For the text-containing cell, return its midpoint in (x, y) coordinate format. 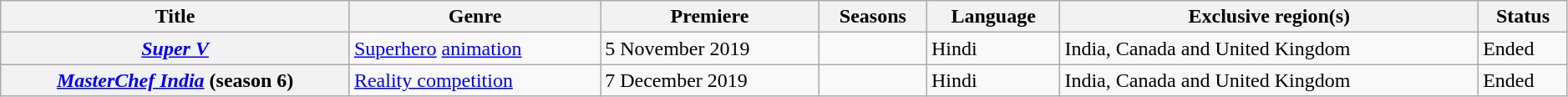
Reality competition (474, 80)
Title (175, 17)
MasterChef India (season 6) (175, 80)
Status (1524, 17)
Exclusive region(s) (1270, 17)
Super V (175, 48)
Seasons (872, 17)
Superhero animation (474, 48)
Language (992, 17)
Genre (474, 17)
5 November 2019 (710, 48)
Premiere (710, 17)
7 December 2019 (710, 80)
